Scan for the cell matching the given text and deliver its [x, y] coordinate at center. 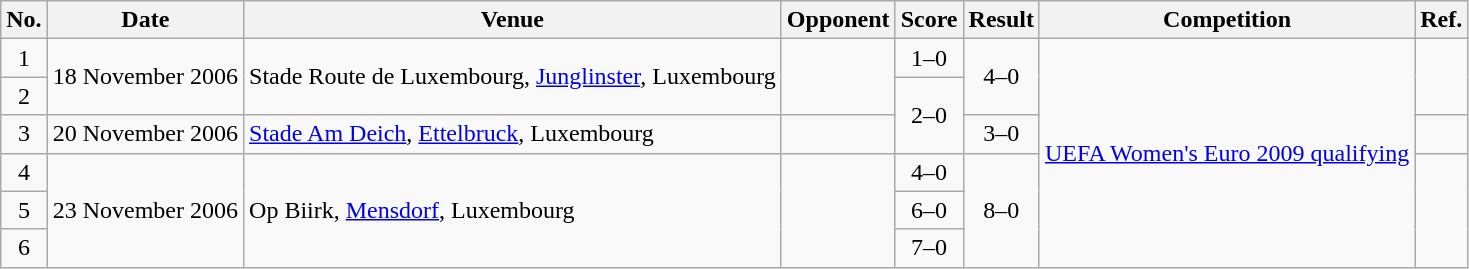
Opponent [838, 20]
UEFA Women's Euro 2009 qualifying [1226, 153]
3–0 [1001, 134]
Score [929, 20]
Competition [1226, 20]
23 November 2006 [145, 210]
3 [24, 134]
18 November 2006 [145, 77]
Venue [513, 20]
6–0 [929, 210]
Stade Am Deich, Ettelbruck, Luxembourg [513, 134]
6 [24, 248]
Op Biirk, Mensdorf, Luxembourg [513, 210]
8–0 [1001, 210]
No. [24, 20]
1–0 [929, 58]
20 November 2006 [145, 134]
1 [24, 58]
2 [24, 96]
2–0 [929, 115]
5 [24, 210]
Date [145, 20]
Result [1001, 20]
Stade Route de Luxembourg, Junglinster, Luxembourg [513, 77]
Ref. [1442, 20]
4 [24, 172]
7–0 [929, 248]
